Pinpoint the cell where the given text exists, returning its [X, Y] midpoint coordinate. 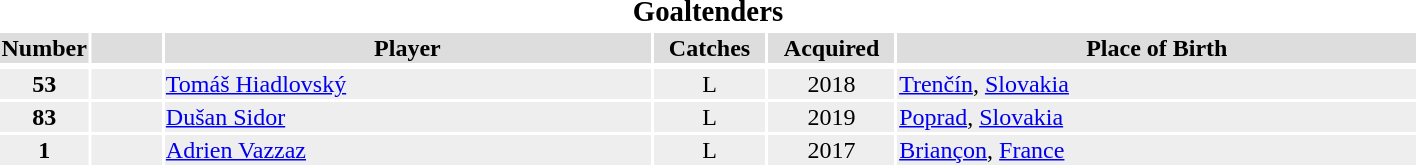
1 [44, 150]
53 [44, 84]
Catches [709, 48]
Trenčín, Slovakia [1157, 84]
Adrien Vazzaz [407, 150]
Poprad, Slovakia [1157, 117]
83 [44, 117]
Briançon, France [1157, 150]
2017 [832, 150]
Tomáš Hiadlovský [407, 84]
Dušan Sidor [407, 117]
2018 [832, 84]
2019 [832, 117]
Player [407, 48]
Place of Birth [1157, 48]
Acquired [832, 48]
Number [44, 48]
